Pinpoint the cell where the given text exists, returning its (X, Y) midpoint coordinate. 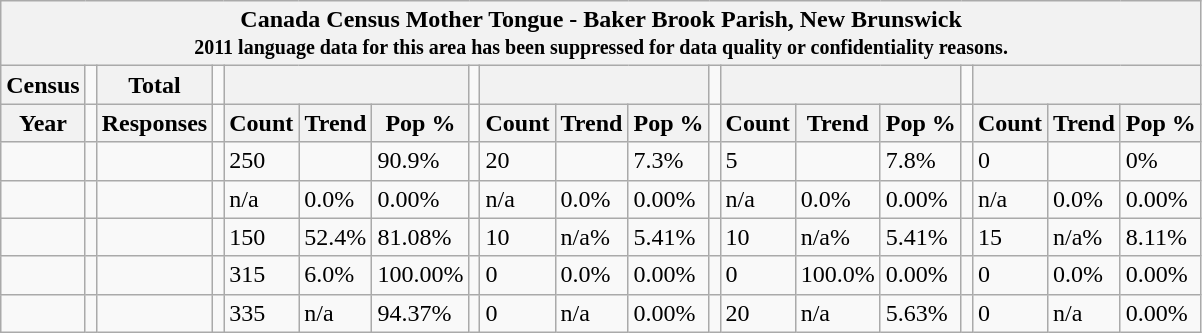
7.8% (920, 161)
Responses (154, 123)
15 (1010, 237)
8.11% (1160, 237)
Total (154, 85)
52.4% (336, 237)
7.3% (668, 161)
5 (758, 161)
94.37% (420, 313)
Year (43, 123)
250 (262, 161)
315 (262, 275)
100.0% (838, 275)
Census (43, 85)
100.00% (420, 275)
150 (262, 237)
335 (262, 313)
5.63% (920, 313)
90.9% (420, 161)
6.0% (336, 275)
0% (1160, 161)
81.08% (420, 237)
